Output the [x, y] coordinate of the center of the cell containing the given text.  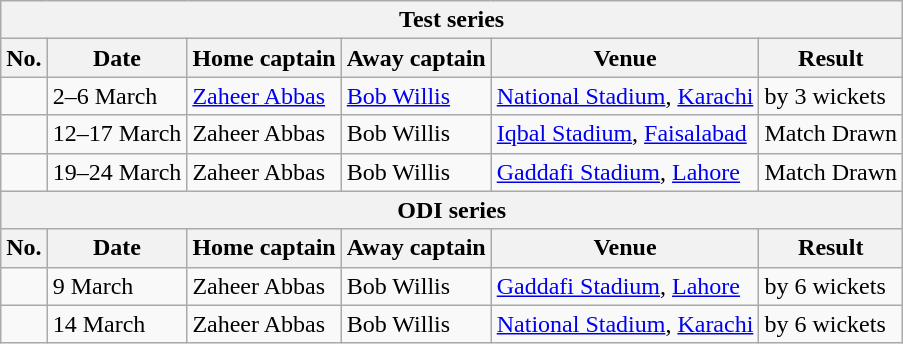
by 3 wickets [831, 96]
9 March [117, 286]
Iqbal Stadium, Faisalabad [625, 134]
Test series [452, 20]
12–17 March [117, 134]
ODI series [452, 210]
19–24 March [117, 172]
14 March [117, 324]
2–6 March [117, 96]
